Scan for the cell matching the given text and deliver its (x, y) coordinate at center. 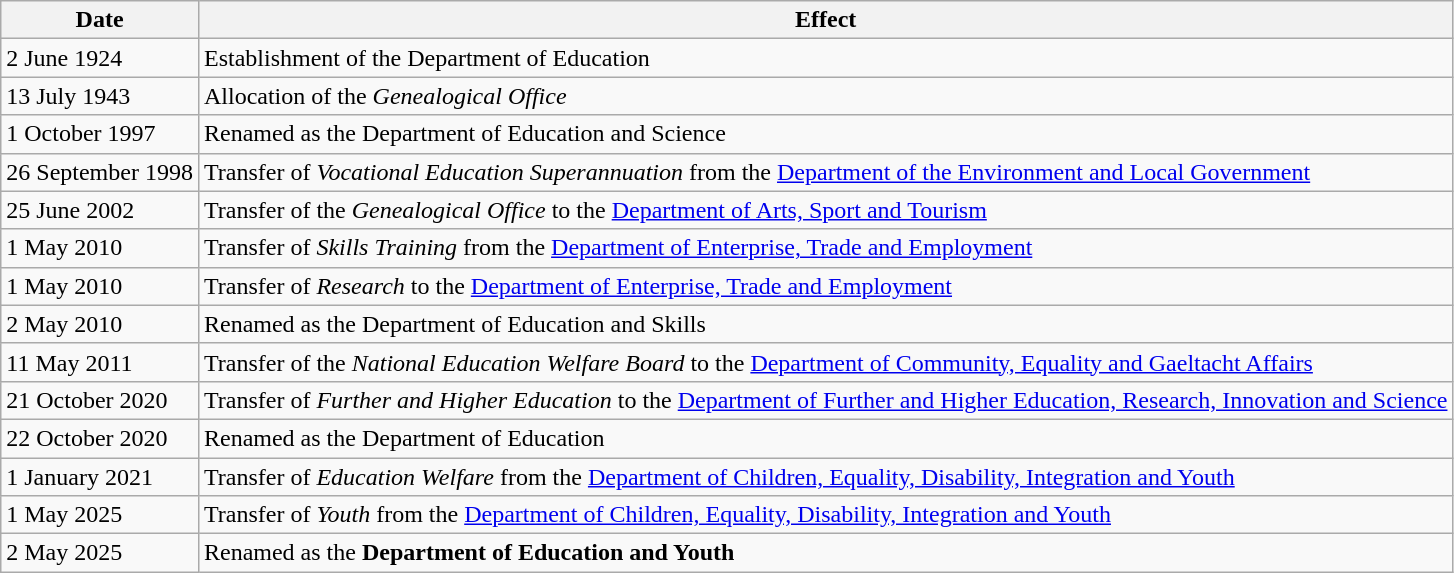
Transfer of the Genealogical Office to the Department of Arts, Sport and Tourism (826, 210)
Renamed as the Department of Education and Skills (826, 324)
Establishment of the Department of Education (826, 58)
1 January 2021 (100, 477)
1 October 1997 (100, 134)
Transfer of Youth from the Department of Children, Equality, Disability, Integration and Youth (826, 515)
Effect (826, 20)
Allocation of the Genealogical Office (826, 96)
26 September 1998 (100, 172)
2 May 2010 (100, 324)
25 June 2002 (100, 210)
Renamed as the Department of Education and Science (826, 134)
Transfer of Research to the Department of Enterprise, Trade and Employment (826, 286)
Renamed as the Department of Education and Youth (826, 553)
Transfer of the National Education Welfare Board to the Department of Community, Equality and Gaeltacht Affairs (826, 362)
2 May 2025 (100, 553)
Date (100, 20)
2 June 1924 (100, 58)
22 October 2020 (100, 438)
13 July 1943 (100, 96)
Transfer of Further and Higher Education to the Department of Further and Higher Education, Research, Innovation and Science (826, 400)
Transfer of Vocational Education Superannuation from the Department of the Environment and Local Government (826, 172)
1 May 2025 (100, 515)
Transfer of Skills Training from the Department of Enterprise, Trade and Employment (826, 248)
21 October 2020 (100, 400)
11 May 2011 (100, 362)
Transfer of Education Welfare from the Department of Children, Equality, Disability, Integration and Youth (826, 477)
Renamed as the Department of Education (826, 438)
